Determine the (x, y) coordinate at the center of the cell enclosing the given text.  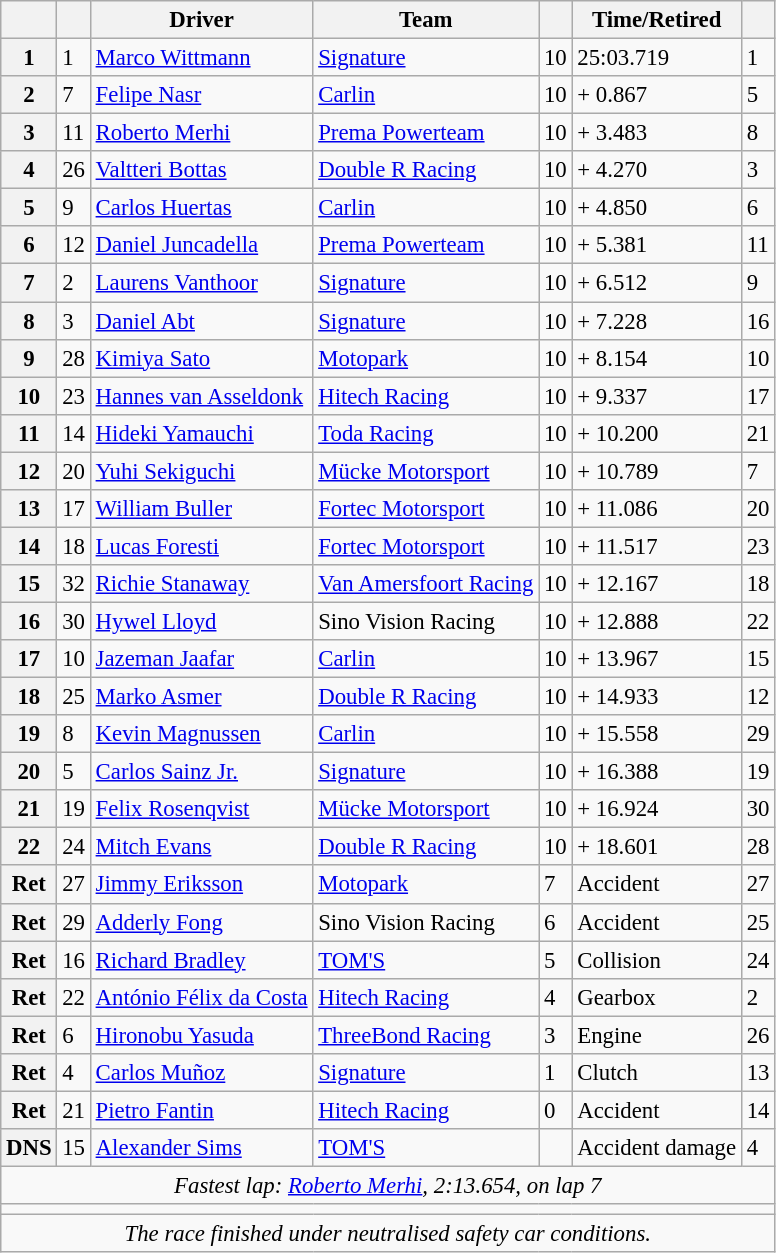
William Buller (202, 509)
Gearbox (656, 997)
Mitch Evans (202, 847)
Toda Racing (426, 433)
+ 9.337 (656, 396)
Jazeman Jaafar (202, 659)
Laurens Vanthoor (202, 283)
Pietro Fantin (202, 1110)
Time/Retired (656, 20)
Hannes van Asseldonk (202, 396)
+ 12.167 (656, 584)
Kimiya Sato (202, 358)
Van Amersfoort Racing (426, 584)
+ 12.888 (656, 621)
+ 7.228 (656, 321)
Adderly Fong (202, 922)
Daniel Abt (202, 321)
The race finished under neutralised safety car conditions. (388, 1234)
Accident damage (656, 1148)
+ 0.867 (656, 95)
Lucas Foresti (202, 546)
0 (556, 1110)
Jimmy Eriksson (202, 885)
Hideki Yamauchi (202, 433)
Richard Bradley (202, 960)
32 (74, 584)
+ 5.381 (656, 245)
+ 16.388 (656, 772)
Team (426, 20)
Fastest lap: Roberto Merhi, 2:13.654, on lap 7 (388, 1185)
Driver (202, 20)
Valtteri Bottas (202, 170)
António Félix da Costa (202, 997)
+ 16.924 (656, 809)
+ 15.558 (656, 734)
DNS (29, 1148)
+ 3.483 (656, 133)
Clutch (656, 1073)
+ 4.850 (656, 208)
Engine (656, 1035)
Kevin Magnussen (202, 734)
Hironobu Yasuda (202, 1035)
ThreeBond Racing (426, 1035)
Carlos Sainz Jr. (202, 772)
Richie Stanaway (202, 584)
+ 10.789 (656, 471)
+ 8.154 (656, 358)
+ 4.270 (656, 170)
25:03.719 (656, 58)
+ 18.601 (656, 847)
+ 11.517 (656, 546)
Collision (656, 960)
Felipe Nasr (202, 95)
Felix Rosenqvist (202, 809)
Carlos Huertas (202, 208)
Marko Asmer (202, 697)
Daniel Juncadella (202, 245)
+ 14.933 (656, 697)
+ 6.512 (656, 283)
Hywel Lloyd (202, 621)
+ 10.200 (656, 433)
Roberto Merhi (202, 133)
Marco Wittmann (202, 58)
Yuhi Sekiguchi (202, 471)
+ 13.967 (656, 659)
Alexander Sims (202, 1148)
+ 11.086 (656, 509)
Carlos Muñoz (202, 1073)
